Capture the cell that displays the provided text and extract its (x, y) central coordinate. 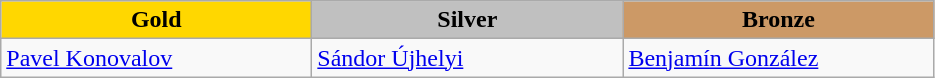
Gold (156, 20)
Silver (468, 20)
Bronze (778, 20)
Sándor Újhelyi (468, 58)
Pavel Konovalov (156, 58)
Benjamín González (778, 58)
